Detect which cell encompasses the target text, then output its [x, y] center coordinate. 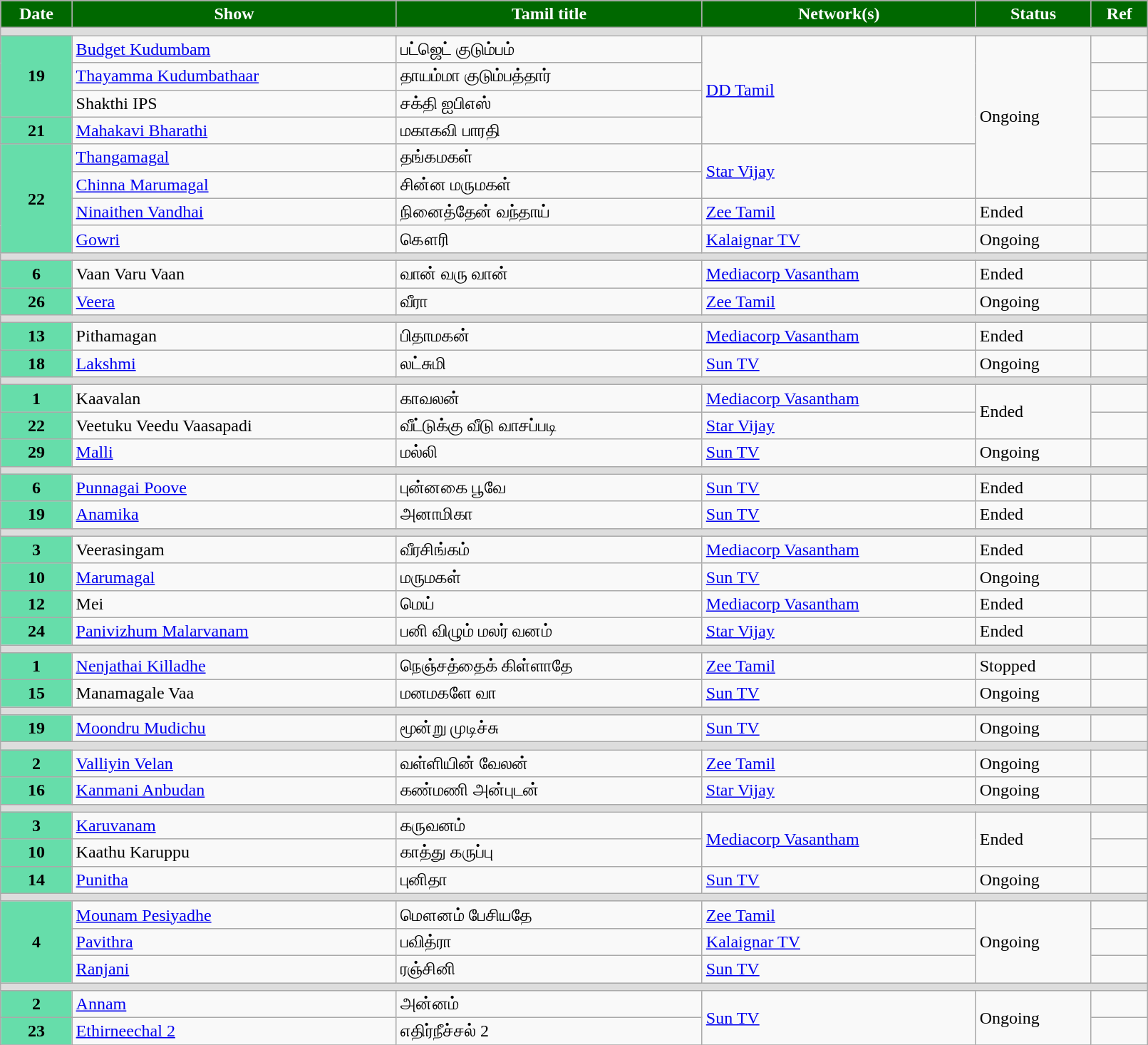
Malli [234, 453]
Anamika [234, 515]
4 [36, 942]
மூன்று முடிச்சு [549, 729]
Stopped [1033, 666]
23 [36, 1031]
அன்னம் [549, 1004]
காவலன் [549, 398]
Mahakavi Bharathi [234, 130]
Budget Kudumbam [234, 49]
Kanmani Anbudan [234, 791]
Shakthi IPS [234, 103]
வான் வரு வான் [549, 274]
நினைத்தேன் வந்தாய் [549, 212]
Tamil title [549, 14]
29 [36, 453]
Thangamagal [234, 158]
பட்ஜெட் குடும்பம் [549, 49]
Veetuku Veedu Vaasapadi [234, 426]
Annam [234, 1004]
வீரா [549, 302]
காத்து கருப்பு [549, 853]
வள்ளியின் வேலன் [549, 763]
Panivizhum Malarvanam [234, 631]
18 [36, 364]
மகாகவி பாரதி [549, 130]
மருமகள் [549, 577]
21 [36, 130]
Kaathu Karuppu [234, 853]
14 [36, 880]
Karuvanam [234, 825]
Thayamma Kudumbathaar [234, 76]
வீட்டுக்கு வீடு வாசப்படி [549, 426]
புனிதா [549, 880]
Veera [234, 302]
Date [36, 14]
DD Tamil [839, 90]
Mei [234, 604]
Nenjathai Killadhe [234, 666]
சின்ன மருமகள் [549, 185]
மல்லி [549, 453]
Ethirneechal 2 [234, 1031]
புன்னகை பூவே [549, 488]
தாயம்மா குடும்பத்தார் [549, 76]
லட்சுமி [549, 364]
Pithamagan [234, 336]
கருவனம் [549, 825]
அனாமிகா [549, 515]
சக்தி ஐபிஎஸ் [549, 103]
ரஞ்சினி [549, 969]
கௌரி [549, 239]
மௌனம் பேசியதே [549, 915]
Lakshmi [234, 364]
16 [36, 791]
தங்கமகள் [549, 158]
மெய் [549, 604]
24 [36, 631]
Mounam Pesiyadhe [234, 915]
26 [36, 302]
Punnagai Poove [234, 488]
பிதாமகன் [549, 336]
Gowri [234, 239]
Ninaithen Vandhai [234, 212]
Pavithra [234, 942]
Veerasingam [234, 550]
வீரசிங்கம் [549, 550]
மனமகளே வா [549, 694]
Marumagal [234, 577]
Status [1033, 14]
Chinna Marumagal [234, 185]
பவித்ரா [549, 942]
Ranjani [234, 969]
எதிர்நீச்சல் 2 [549, 1031]
நெஞ்சத்தைக் கிள்ளாதே [549, 666]
15 [36, 694]
Punitha [234, 880]
Valliyin Velan [234, 763]
Vaan Varu Vaan [234, 274]
Ref [1119, 14]
பனி விழும் மலர் வனம் [549, 631]
12 [36, 604]
Network(s) [839, 14]
Kaavalan [234, 398]
கண்மணி அன்புடன் [549, 791]
13 [36, 336]
Manamagale Vaa [234, 694]
Moondru Mudichu [234, 729]
Show [234, 14]
